For the text-containing cell, return its midpoint in (x, y) coordinate format. 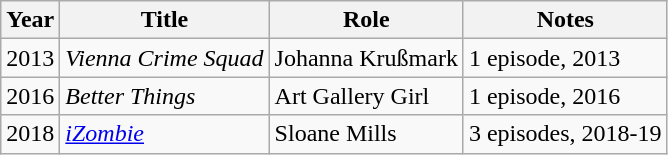
Year (30, 20)
Role (366, 20)
1 episode, 2013 (565, 58)
2013 (30, 58)
3 episodes, 2018-19 (565, 134)
2016 (30, 96)
Vienna Crime Squad (164, 58)
Notes (565, 20)
iZombie (164, 134)
Better Things (164, 96)
Art Gallery Girl (366, 96)
Sloane Mills (366, 134)
Johanna Krußmark (366, 58)
1 episode, 2016 (565, 96)
Title (164, 20)
2018 (30, 134)
